Scan for the cell matching the given text and deliver its [X, Y] coordinate at center. 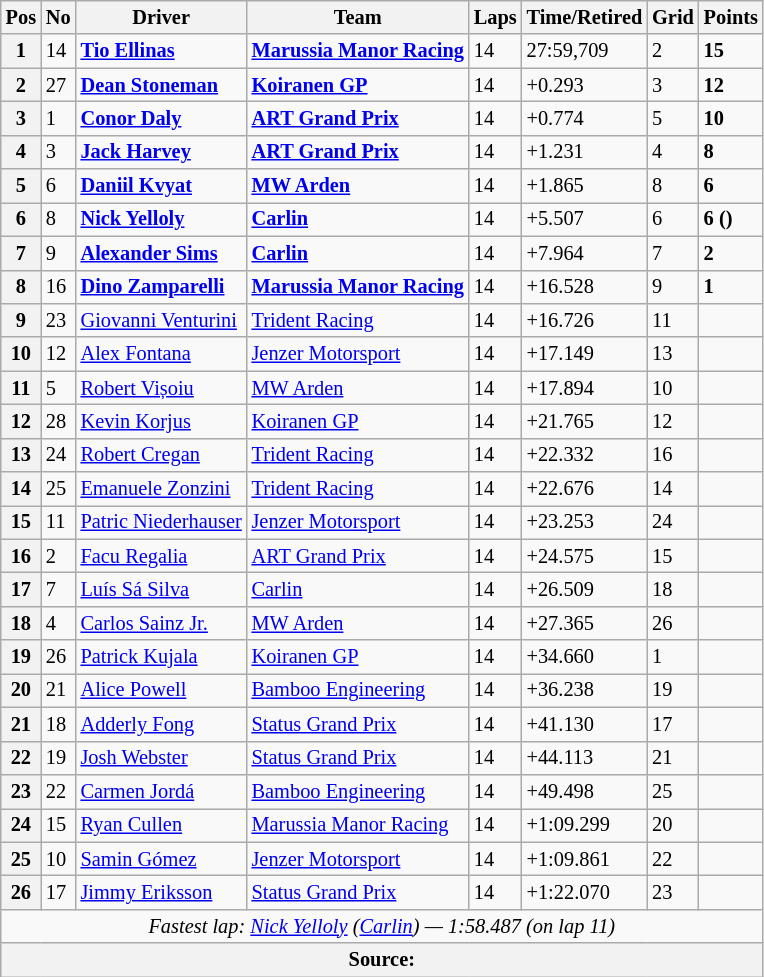
Team [358, 17]
Dean Stoneman [162, 85]
+36.238 [585, 690]
Fastest lap: Nick Yelloly (Carlin) — 1:58.487 (on lap 11) [382, 926]
Jimmy Eriksson [162, 892]
+41.130 [585, 724]
+16.528 [585, 287]
Samin Gómez [162, 859]
Source: [382, 960]
+22.332 [585, 455]
Carlos Sainz Jr. [162, 623]
+7.964 [585, 253]
+23.253 [585, 522]
+0.774 [585, 118]
Josh Webster [162, 758]
+1:09.299 [585, 825]
Dino Zamparelli [162, 287]
+1:22.070 [585, 892]
Patric Niederhauser [162, 522]
Patrick Kujala [162, 657]
Points [731, 17]
Kevin Korjus [162, 421]
Carmen Jordá [162, 791]
+1.231 [585, 152]
+22.676 [585, 489]
Emanuele Zonzini [162, 489]
+1.865 [585, 186]
Grid [673, 17]
+49.498 [585, 791]
Laps [496, 17]
27:59,709 [585, 51]
+1:09.861 [585, 859]
+34.660 [585, 657]
6 () [731, 219]
27 [58, 85]
+5.507 [585, 219]
No [58, 17]
Adderly Fong [162, 724]
+27.365 [585, 623]
Conor Daly [162, 118]
+17.149 [585, 354]
+16.726 [585, 320]
Time/Retired [585, 17]
Robert Cregan [162, 455]
Nick Yelloly [162, 219]
Ryan Cullen [162, 825]
Alice Powell [162, 690]
Facu Regalia [162, 556]
+17.894 [585, 388]
Tio Ellinas [162, 51]
+44.113 [585, 758]
Pos [21, 17]
Giovanni Venturini [162, 320]
Robert Vișoiu [162, 388]
Alex Fontana [162, 354]
Jack Harvey [162, 152]
+0.293 [585, 85]
Luís Sá Silva [162, 589]
+21.765 [585, 421]
Driver [162, 17]
Alexander Sims [162, 253]
+26.509 [585, 589]
+24.575 [585, 556]
Daniil Kvyat [162, 186]
28 [58, 421]
